Output the (x, y) coordinate of the center of the cell containing the given text.  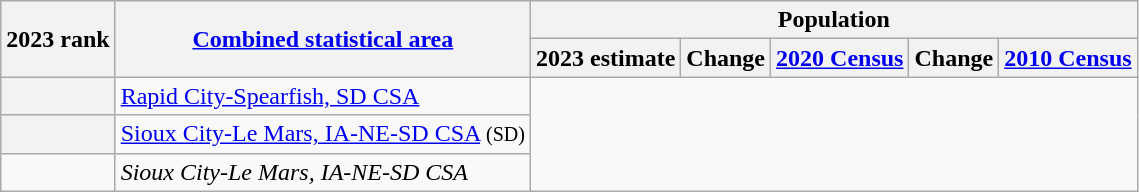
Sioux City-Le Mars, IA-NE-SD CSA (SD) (322, 134)
Sioux City-Le Mars, IA-NE-SD CSA (322, 172)
2010 Census (1068, 58)
Population (834, 20)
2023 rank (58, 39)
Rapid City-Spearfish, SD CSA (322, 96)
2020 Census (840, 58)
Combined statistical area (322, 39)
2023 estimate (605, 58)
